Output the [x, y] coordinate of the center of the cell containing the given text.  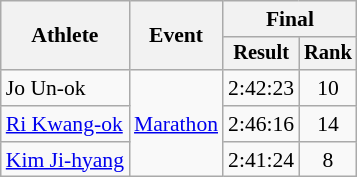
Rank [328, 54]
10 [328, 88]
2:46:16 [261, 124]
Event [176, 36]
Ri Kwang-ok [65, 124]
Final [290, 19]
Jo Un-ok [65, 88]
Athlete [65, 36]
Result [261, 54]
Marathon [176, 124]
2:42:23 [261, 88]
14 [328, 124]
